Return (X, Y) of the center of cell containing provided text 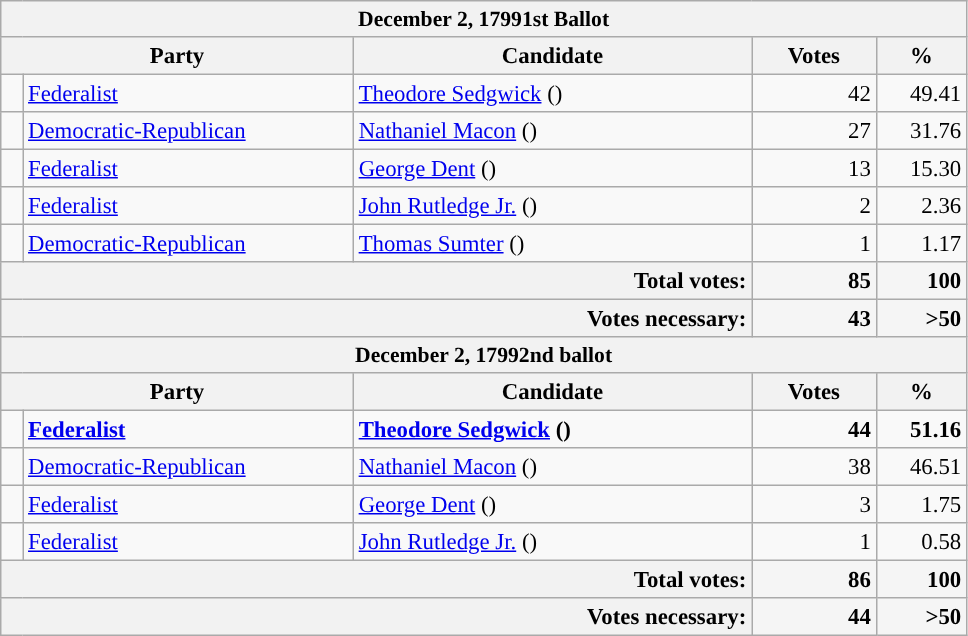
31.76 (921, 131)
15.30 (921, 168)
0.58 (921, 542)
1.75 (921, 505)
46.51 (921, 467)
49.41 (921, 93)
2.36 (921, 206)
13 (814, 168)
42 (814, 93)
43 (814, 319)
December 2, 17991st Ballot (484, 19)
27 (814, 131)
85 (814, 281)
38 (814, 467)
1.17 (921, 244)
Thomas Sumter () (552, 244)
51.16 (921, 430)
2 (814, 206)
86 (814, 580)
December 2, 17992nd ballot (484, 355)
3 (814, 505)
